Provide the [x, y] coordinate of the cell's center where the given text is located.  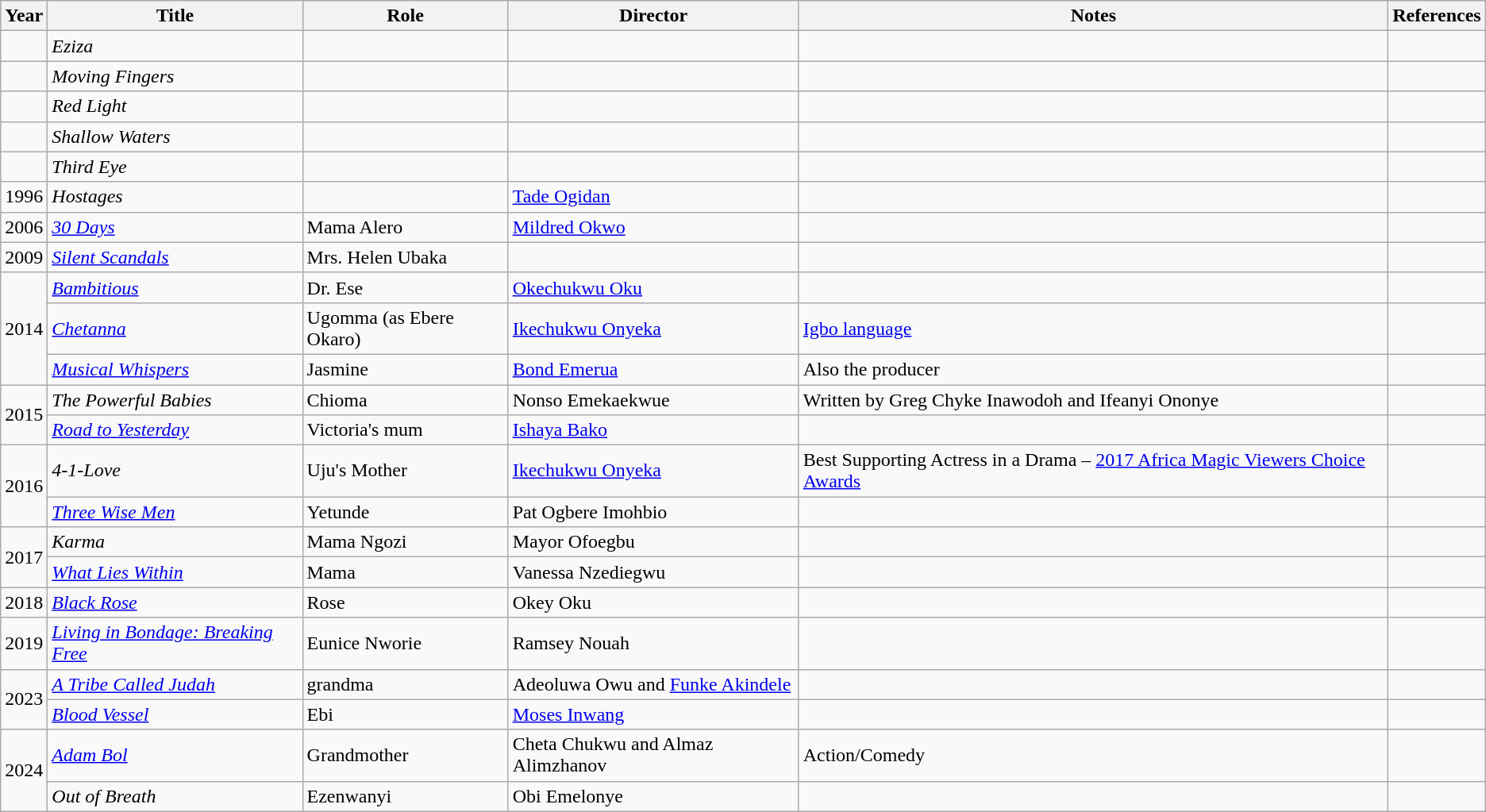
Rose [405, 602]
Out of Breath [175, 796]
2023 [24, 699]
Chetanna [175, 329]
Ramsey Nouah [653, 643]
Vanessa Nzediegwu [653, 572]
2017 [24, 557]
Grandmother [405, 756]
Karma [175, 542]
Musical Whispers [175, 369]
Title [175, 16]
2018 [24, 602]
Adam Bol [175, 756]
The Powerful Babies [175, 399]
Eunice Nworie [405, 643]
1996 [24, 197]
Adeoluwa Owu and Funke Akindele [653, 684]
Moving Fingers [175, 76]
2006 [24, 227]
Living in Bondage: Breaking Free [175, 643]
Red Light [175, 106]
Role [405, 16]
Jasmine [405, 369]
Ugomma (as Ebere Okaro) [405, 329]
2019 [24, 643]
Also the producer [1093, 369]
2009 [24, 257]
Director [653, 16]
Ebi [405, 714]
Okechukwu Oku [653, 287]
Mildred Okwo [653, 227]
2016 [24, 486]
What Lies Within [175, 572]
2024 [24, 770]
Silent Scandals [175, 257]
Mrs. Helen Ubaka [405, 257]
Obi Emelonye [653, 796]
Okey Oku [653, 602]
Mayor Ofoegbu [653, 542]
Mama [405, 572]
Year [24, 16]
Mama Ngozi [405, 542]
Eziza [175, 46]
Chioma [405, 399]
Pat Ogbere Imohbio [653, 512]
grandma [405, 684]
Blood Vessel [175, 714]
Moses Inwang [653, 714]
Third Eye [175, 167]
Bambitious [175, 287]
Action/Comedy [1093, 756]
Three Wise Men [175, 512]
Bond Emerua [653, 369]
Victoria's mum [405, 430]
Written by Greg Chyke Inawodoh and Ifeanyi Ononye [1093, 399]
4-1-Love [175, 471]
Nonso Emekaekwue [653, 399]
Road to Yesterday [175, 430]
30 Days [175, 227]
Black Rose [175, 602]
References [1437, 16]
A Tribe Called Judah [175, 684]
2015 [24, 414]
Notes [1093, 16]
Ishaya Bako [653, 430]
Cheta Chukwu and Almaz Alimzhanov [653, 756]
Tade Ogidan [653, 197]
Yetunde [405, 512]
Shallow Waters [175, 137]
2014 [24, 329]
Ezenwanyi [405, 796]
Uju's Mother [405, 471]
Mama Alero [405, 227]
Best Supporting Actress in a Drama – 2017 Africa Magic Viewers Choice Awards [1093, 471]
Igbo language [1093, 329]
Dr. Ese [405, 287]
Hostages [175, 197]
